Extract the [X, Y] coordinate from the center of the cell holding the provided text.  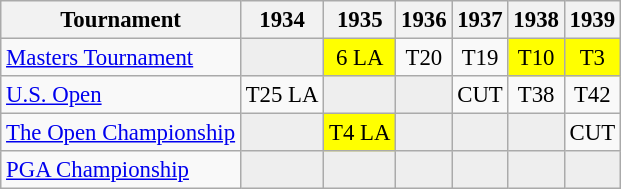
PGA Championship [121, 170]
T19 [480, 58]
1935 [360, 20]
T42 [592, 95]
The Open Championship [121, 133]
6 LA [360, 58]
T3 [592, 58]
T25 LA [282, 95]
T4 LA [360, 133]
T10 [536, 58]
1939 [592, 20]
Tournament [121, 20]
Masters Tournament [121, 58]
T38 [536, 95]
1936 [424, 20]
U.S. Open [121, 95]
1938 [536, 20]
1934 [282, 20]
1937 [480, 20]
T20 [424, 58]
